Capture the cell that displays the provided text and extract its (X, Y) central coordinate. 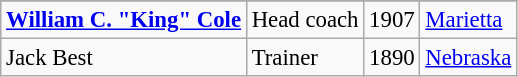
Jack Best (124, 58)
1907 (392, 20)
William C. "King" Cole (124, 20)
Trainer (304, 58)
Marietta (468, 20)
Head coach (304, 20)
Nebraska (468, 58)
1890 (392, 58)
